From the cell containing the given text, extract its center point as [X, Y] coordinate. 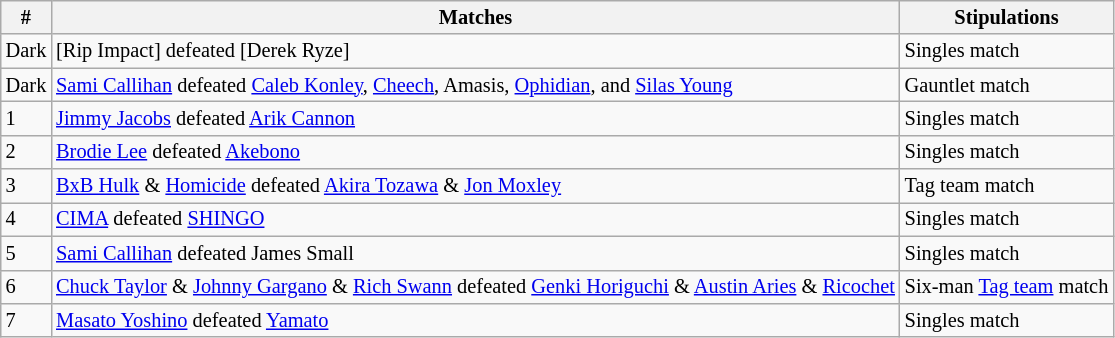
BxB Hulk & Homicide defeated Akira Tozawa & Jon Moxley [476, 186]
Six-man Tag team match [1006, 287]
7 [26, 320]
5 [26, 253]
Stipulations [1006, 17]
6 [26, 287]
CIMA defeated SHINGO [476, 219]
Brodie Lee defeated Akebono [476, 152]
4 [26, 219]
Gauntlet match [1006, 85]
# [26, 17]
Sami Callihan defeated James Small [476, 253]
1 [26, 118]
Matches [476, 17]
[Rip Impact] defeated [Derek Ryze] [476, 51]
Jimmy Jacobs defeated Arik Cannon [476, 118]
Tag team match [1006, 186]
Masato Yoshino defeated Yamato [476, 320]
Sami Callihan defeated Caleb Konley, Cheech, Amasis, Ophidian, and Silas Young [476, 85]
2 [26, 152]
3 [26, 186]
Chuck Taylor & Johnny Gargano & Rich Swann defeated Genki Horiguchi & Austin Aries & Ricochet [476, 287]
